Output the [x, y] coordinate of the center of the cell containing the given text.  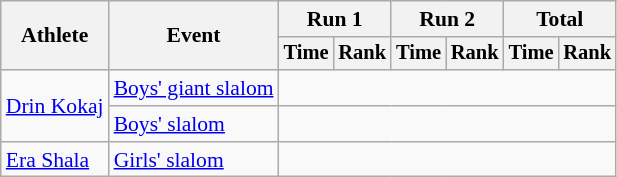
Drin Kokaj [55, 106]
Athlete [55, 36]
Event [194, 36]
Boys' giant slalom [194, 88]
Boys' slalom [194, 124]
Run 2 [447, 19]
Run 1 [335, 19]
Total [560, 19]
